Capture the cell that displays the provided text and extract its [X, Y] central coordinate. 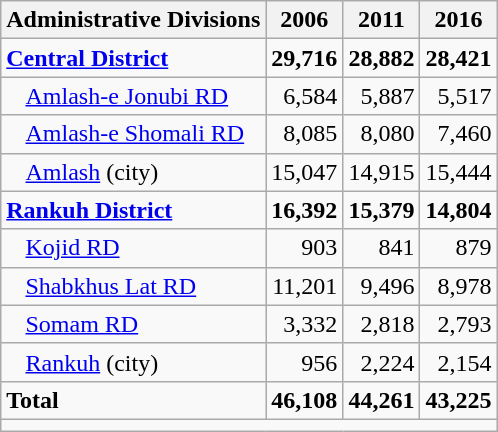
Central District [134, 58]
841 [382, 248]
Rankuh (city) [134, 362]
Amlash-e Jonubi RD [134, 96]
9,496 [382, 286]
Somam RD [134, 324]
Kojid RD [134, 248]
2011 [382, 20]
903 [304, 248]
2006 [304, 20]
5,517 [458, 96]
Amlash-e Shomali RD [134, 134]
2,224 [382, 362]
14,804 [458, 210]
7,460 [458, 134]
3,332 [304, 324]
Administrative Divisions [134, 20]
2016 [458, 20]
Rankuh District [134, 210]
Amlash (city) [134, 172]
29,716 [304, 58]
956 [304, 362]
28,421 [458, 58]
2,793 [458, 324]
15,047 [304, 172]
46,108 [304, 400]
16,392 [304, 210]
43,225 [458, 400]
2,154 [458, 362]
6,584 [304, 96]
Total [134, 400]
5,887 [382, 96]
Shabkhus Lat RD [134, 286]
8,085 [304, 134]
15,379 [382, 210]
11,201 [304, 286]
15,444 [458, 172]
2,818 [382, 324]
44,261 [382, 400]
14,915 [382, 172]
8,080 [382, 134]
879 [458, 248]
28,882 [382, 58]
8,978 [458, 286]
